Detect which cell encompasses the target text, then output its [X, Y] center coordinate. 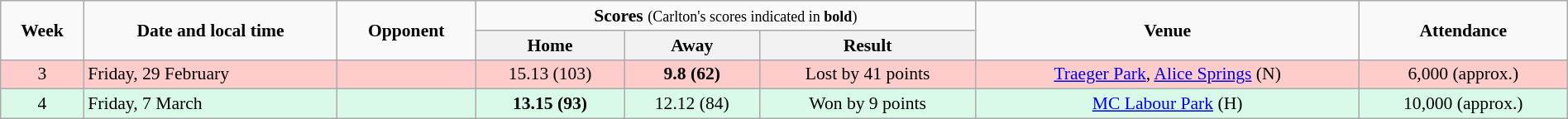
9.8 (62) [691, 74]
Home [551, 45]
6,000 (approx.) [1463, 74]
Won by 9 points [868, 104]
Week [42, 30]
Friday, 29 February [210, 74]
Opponent [407, 30]
Scores (Carlton's scores indicated in bold) [726, 16]
Friday, 7 March [210, 104]
MC Labour Park (H) [1168, 104]
Traeger Park, Alice Springs (N) [1168, 74]
Away [691, 45]
3 [42, 74]
Result [868, 45]
15.13 (103) [551, 74]
4 [42, 104]
12.12 (84) [691, 104]
10,000 (approx.) [1463, 104]
Venue [1168, 30]
Lost by 41 points [868, 74]
Attendance [1463, 30]
13.15 (93) [551, 104]
Date and local time [210, 30]
